Pinpoint the cell where the given text exists, returning its (X, Y) midpoint coordinate. 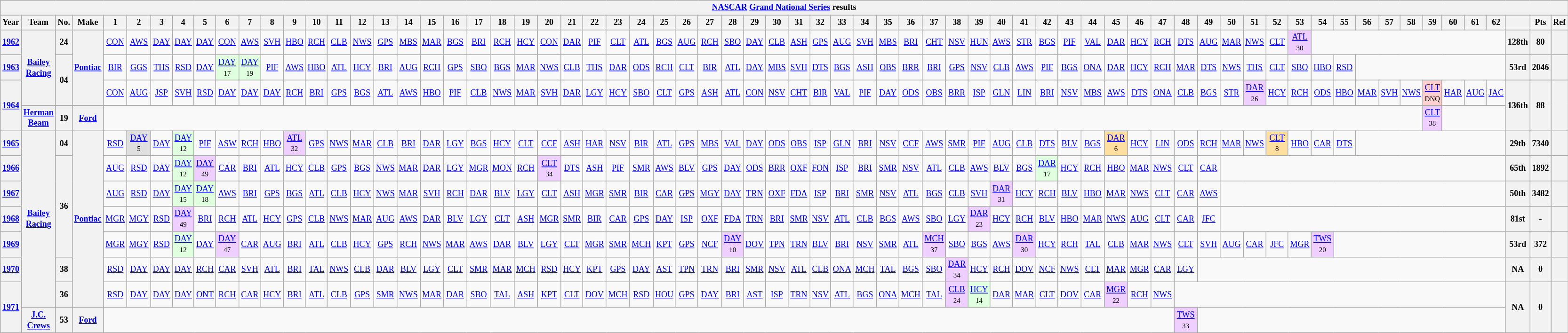
39 (979, 23)
1970 (11, 270)
7 (249, 23)
20 (549, 23)
8 (272, 23)
ASW (227, 143)
31 (799, 23)
1963 (11, 68)
16 (455, 23)
9 (295, 23)
NASCAR Grand National Series results (784, 8)
30 (776, 23)
27 (710, 23)
46 (1139, 23)
DAY18 (205, 194)
DAR26 (1255, 93)
60 (1453, 23)
DAR31 (1001, 194)
29 (755, 23)
DAY19 (249, 68)
DAR6 (1116, 143)
62 (1496, 23)
18 (503, 23)
25 (664, 23)
1971 (11, 308)
DAR30 (1024, 244)
136th (1518, 105)
1 (115, 23)
Herman Beam (39, 118)
HCY14 (979, 295)
17 (479, 23)
41 (1024, 23)
13 (385, 23)
TWS33 (1186, 320)
59 (1432, 23)
3482 (1541, 194)
DAR23 (979, 219)
CLB24 (957, 295)
- (1541, 219)
ATL30 (1300, 42)
5 (205, 23)
HOU (664, 295)
2046 (1541, 68)
1892 (1541, 168)
ONT (205, 295)
35 (888, 23)
48 (1186, 23)
JSP (161, 93)
50 (1232, 23)
28 (733, 23)
372 (1541, 244)
MGR22 (1116, 295)
ATL32 (295, 143)
DAR34 (957, 270)
10 (316, 23)
51 (1255, 23)
MON (503, 168)
14 (408, 23)
DAY10 (733, 244)
Pts (1541, 23)
81st (1518, 219)
J.C. Crews (39, 320)
29th (1518, 143)
54 (1322, 23)
80 (1541, 42)
1962 (11, 42)
Ref (1560, 23)
65th (1518, 168)
2 (139, 23)
CLT34 (549, 168)
1969 (11, 244)
128th (1518, 42)
Make (88, 23)
MCH37 (934, 244)
1967 (11, 194)
37 (934, 23)
7340 (1541, 143)
FON (821, 168)
6 (227, 23)
32 (821, 23)
43 (1069, 23)
12 (362, 23)
CLT8 (1277, 143)
CLT38 (1432, 118)
55 (1345, 23)
15 (432, 23)
42 (1048, 23)
1964 (11, 105)
1966 (11, 168)
JAC (1496, 93)
GGS (139, 68)
40 (1001, 23)
DAY5 (139, 143)
50th (1518, 194)
HUN (979, 42)
45 (1116, 23)
61 (1475, 23)
23 (618, 23)
3 (161, 23)
52 (1277, 23)
11 (339, 23)
49 (1208, 23)
TWS20 (1322, 244)
No. (64, 23)
DAY15 (183, 194)
DAR17 (1048, 168)
21 (572, 23)
44 (1093, 23)
DAY47 (227, 244)
1968 (11, 219)
Year (11, 23)
1965 (11, 143)
47 (1162, 23)
33 (842, 23)
88 (1541, 105)
57 (1389, 23)
56 (1367, 23)
22 (595, 23)
CLTDNQ (1432, 93)
26 (687, 23)
34 (865, 23)
Team (39, 23)
DAY17 (227, 68)
4 (183, 23)
58 (1412, 23)
